Extract the [X, Y] coordinate from the center of the cell holding the provided text.  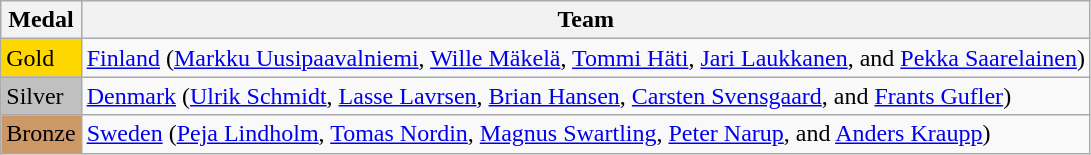
Gold [41, 58]
Finland (Markku Uusipaavalniemi, Wille Mäkelä, Tommi Häti, Jari Laukkanen, and Pekka Saarelainen) [586, 58]
Silver [41, 96]
Denmark (Ulrik Schmidt, Lasse Lavrsen, Brian Hansen, Carsten Svensgaard, and Frants Gufler) [586, 96]
Bronze [41, 134]
Team [586, 20]
Sweden (Peja Lindholm, Tomas Nordin, Magnus Swartling, Peter Narup, and Anders Kraupp) [586, 134]
Medal [41, 20]
